Search for the cell housing the specified text and yield its [X, Y] center coordinate. 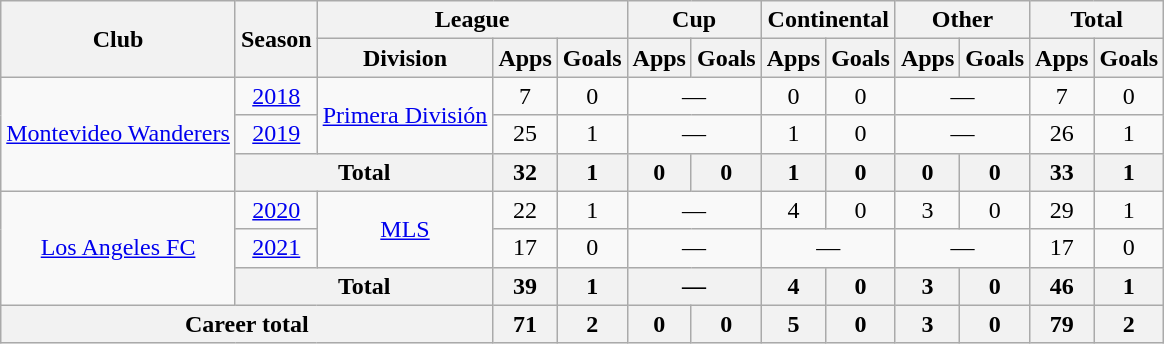
29 [1062, 210]
32 [525, 172]
Season [276, 39]
5 [793, 324]
2019 [276, 134]
Continental [828, 20]
2021 [276, 248]
33 [1062, 172]
MLS [405, 229]
Los Angeles FC [118, 248]
25 [525, 134]
Division [405, 58]
39 [525, 286]
Club [118, 39]
46 [1062, 286]
Primera División [405, 115]
79 [1062, 324]
2020 [276, 210]
League [472, 20]
Career total [247, 324]
Montevideo Wanderers [118, 134]
22 [525, 210]
Other [962, 20]
26 [1062, 134]
71 [525, 324]
Cup [694, 20]
2018 [276, 96]
